Output the [x, y] coordinate of the center of the cell containing the given text.  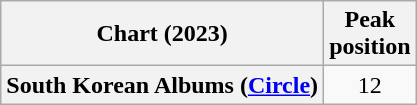
Chart (2023) [162, 34]
Peakposition [370, 34]
South Korean Albums (Circle) [162, 85]
12 [370, 85]
